Capture the cell that displays the provided text and extract its (X, Y) central coordinate. 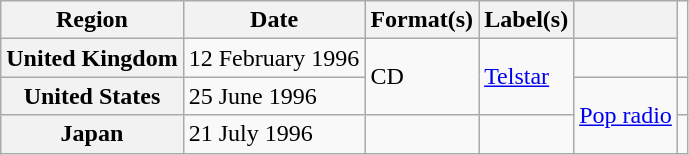
Japan (92, 134)
Region (92, 20)
12 February 1996 (274, 58)
CD (422, 77)
Telstar (526, 77)
Date (274, 20)
United Kingdom (92, 58)
United States (92, 96)
Format(s) (422, 20)
Pop radio (626, 115)
Label(s) (526, 20)
21 July 1996 (274, 134)
25 June 1996 (274, 96)
